Identify which cell holds the provided text, then report its (X, Y) central coordinate. 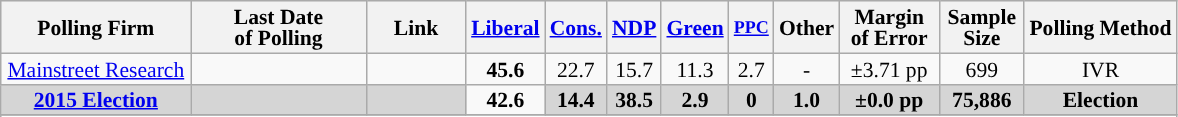
Cons. (576, 27)
699 (982, 68)
14.4 (576, 100)
1.0 (806, 100)
Liberal (505, 27)
±3.71 pp (889, 68)
Election (1100, 100)
0 (752, 100)
Polling Method (1100, 27)
11.3 (694, 68)
Polling Firm (96, 27)
Marginof Error (889, 27)
Last Dateof Polling (278, 27)
Other (806, 27)
NDP (634, 27)
Link (416, 27)
IVR (1100, 68)
2015 Election (96, 100)
±0.0 pp (889, 100)
15.7 (634, 68)
Green (694, 27)
38.5 (634, 100)
42.6 (505, 100)
22.7 (576, 68)
2.9 (694, 100)
75,886 (982, 100)
PPC (752, 27)
Mainstreet Research (96, 68)
2.7 (752, 68)
45.6 (505, 68)
SampleSize (982, 27)
- (806, 68)
